Provide the [X, Y] coordinate of the cell's center where the given text is located.  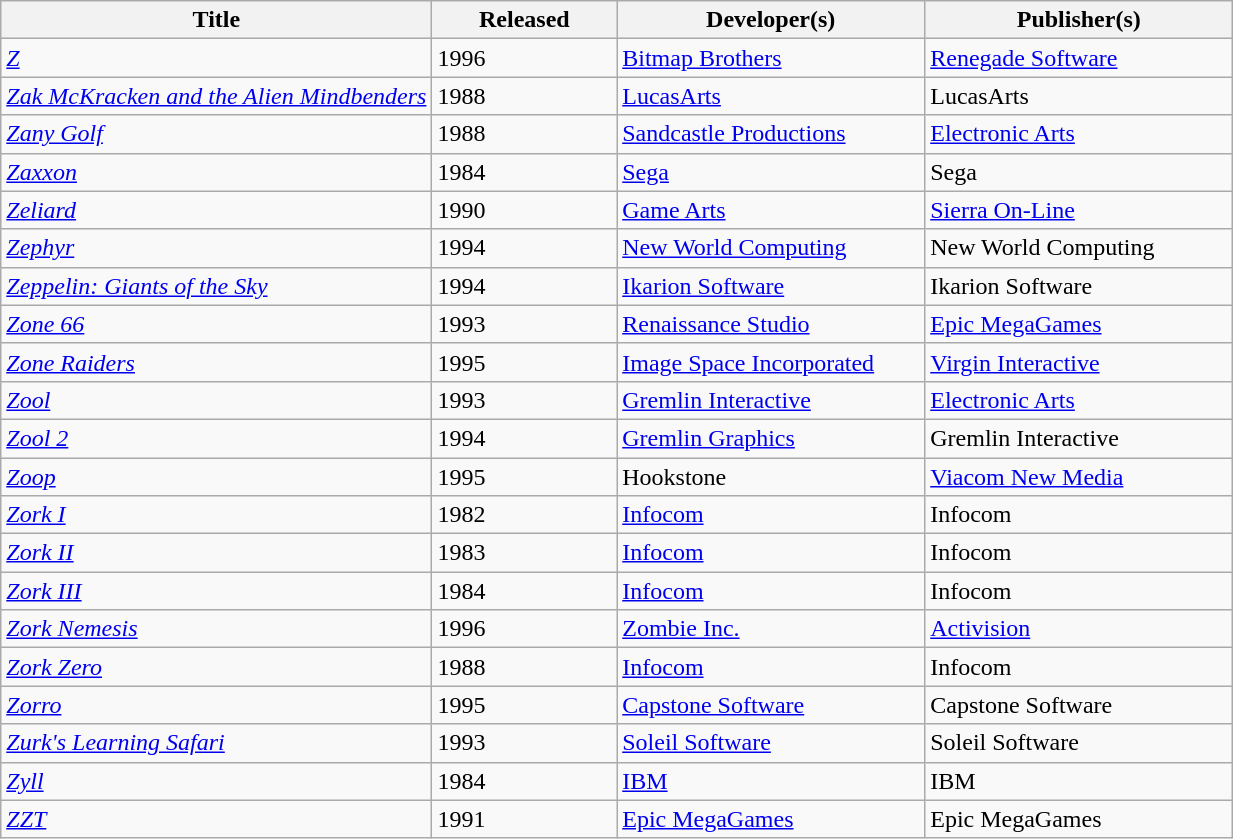
Zool [216, 400]
Zork I [216, 515]
Zeliard [216, 210]
Renegade Software [1079, 58]
Viacom New Media [1079, 477]
Sierra On-Line [1079, 210]
Virgin Interactive [1079, 362]
Zany Golf [216, 134]
Gremlin Graphics [771, 438]
1982 [524, 515]
Zephyr [216, 248]
Zork II [216, 553]
Z [216, 58]
Game Arts [771, 210]
Zak McKracken and the Alien Mindbenders [216, 96]
Zone 66 [216, 324]
Released [524, 20]
Zombie Inc. [771, 629]
Activision [1079, 629]
Zork Nemesis [216, 629]
Zaxxon [216, 172]
Zorro [216, 705]
Publisher(s) [1079, 20]
1983 [524, 553]
ZZT [216, 819]
Zork III [216, 591]
Zyll [216, 781]
Zurk's Learning Safari [216, 743]
Title [216, 20]
Zone Raiders [216, 362]
Zool 2 [216, 438]
Developer(s) [771, 20]
Bitmap Brothers [771, 58]
Zoop [216, 477]
Renaissance Studio [771, 324]
Zork Zero [216, 667]
Image Space Incorporated [771, 362]
Hookstone [771, 477]
Sandcastle Productions [771, 134]
Zeppelin: Giants of the Sky [216, 286]
1991 [524, 819]
1990 [524, 210]
